Determine the [x, y] coordinate at the center of the cell enclosing the given text.  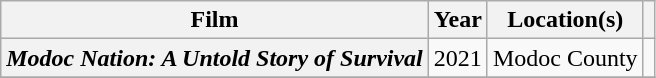
2021 [458, 58]
Year [458, 20]
Film [215, 20]
Modoc Nation: A Untold Story of Survival [215, 58]
Modoc County [565, 58]
Location(s) [565, 20]
